Pinpoint the cell where the given text exists, returning its [X, Y] midpoint coordinate. 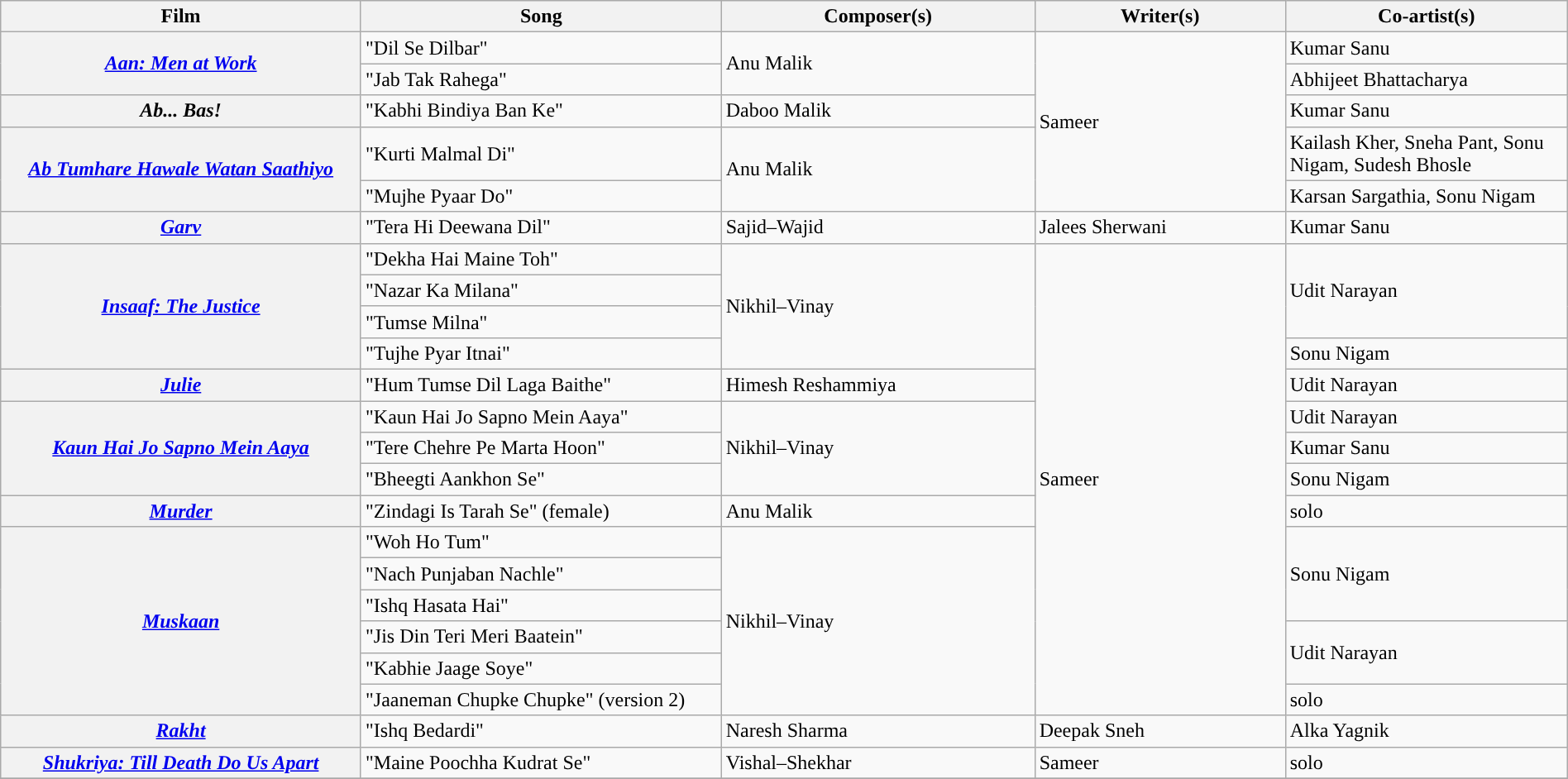
Kailash Kher, Sneha Pant, Sonu Nigam, Sudesh Bhosle [1426, 154]
Murder [181, 511]
"Ishq Bedardi" [541, 731]
Film [181, 17]
Rakht [181, 731]
"Tujhe Pyar Itnai" [541, 353]
Writer(s) [1159, 17]
Aan: Men at Work [181, 64]
Composer(s) [878, 17]
"Jab Tak Rahega" [541, 79]
Vishal–Shekhar [878, 762]
"Maine Poochha Kudrat Se" [541, 762]
Daboo Malik [878, 111]
"Kabhi Bindiya Ban Ke" [541, 111]
Co-artist(s) [1426, 17]
Insaaf: The Justice [181, 306]
"Tera Hi Deewana Dil" [541, 227]
"Tumse Milna" [541, 322]
Alka Yagnik [1426, 731]
"Jaaneman Chupke Chupke" (version 2) [541, 700]
Muskaan [181, 621]
"Jis Din Teri Meri Baatein" [541, 637]
Ab Tumhare Hawale Watan Saathiyo [181, 169]
"Kabhie Jaage Soye" [541, 668]
"Dekha Hai Maine Toh" [541, 259]
Shukriya: Till Death Do Us Apart [181, 762]
"Ishq Hasata Hai" [541, 605]
Sajid–Wajid [878, 227]
"Bheegti Aankhon Se" [541, 480]
Abhijeet Bhattacharya [1426, 79]
"Mujhe Pyaar Do" [541, 196]
"Tere Chehre Pe Marta Hoon" [541, 448]
"Kaun Hai Jo Sapno Mein Aaya" [541, 416]
Kaun Hai Jo Sapno Mein Aaya [181, 447]
Garv [181, 227]
"Nazar Ka Milana" [541, 290]
"Nach Punjaban Nachle" [541, 574]
"Hum Tumse Dil Laga Baithe" [541, 385]
"Zindagi Is Tarah Se" (female) [541, 511]
Song [541, 17]
Julie [181, 385]
Jalees Sherwani [1159, 227]
Ab... Bas! [181, 111]
Deepak Sneh [1159, 731]
"Dil Se Dilbar" [541, 48]
Naresh Sharma [878, 731]
Himesh Reshammiya [878, 385]
"Kurti Malmal Di" [541, 154]
"Woh Ho Tum" [541, 542]
Karsan Sargathia, Sonu Nigam [1426, 196]
